Identify which cell holds the provided text, then report its (x, y) central coordinate. 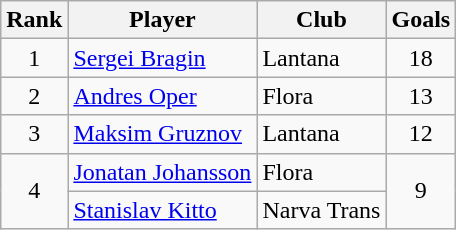
Goals (421, 20)
Club (322, 20)
1 (34, 58)
Narva Trans (322, 210)
Rank (34, 20)
Sergei Bragin (162, 58)
12 (421, 134)
Andres Oper (162, 96)
3 (34, 134)
9 (421, 191)
Jonatan Johansson (162, 172)
Maksim Gruznov (162, 134)
4 (34, 191)
13 (421, 96)
Player (162, 20)
2 (34, 96)
Stanislav Kitto (162, 210)
18 (421, 58)
